Scan for the cell matching the given text and deliver its (X, Y) coordinate at center. 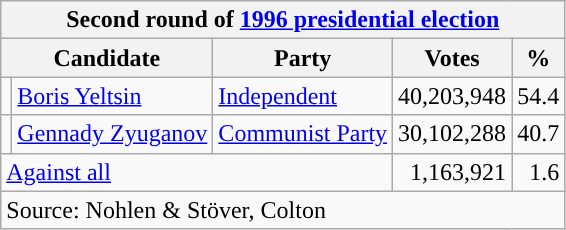
1,163,921 (452, 172)
Boris Yeltsin (112, 96)
40,203,948 (452, 96)
Party (303, 58)
Against all (197, 172)
Second round of 1996 presidential election (283, 20)
Gennady Zyuganov (112, 134)
Votes (452, 58)
Source: Nohlen & Stöver, Colton (283, 210)
1.6 (538, 172)
Independent (303, 96)
% (538, 58)
54.4 (538, 96)
Communist Party (303, 134)
40.7 (538, 134)
30,102,288 (452, 134)
Candidate (107, 58)
